Determine the (x, y) coordinate at the center of the cell enclosing the given text.  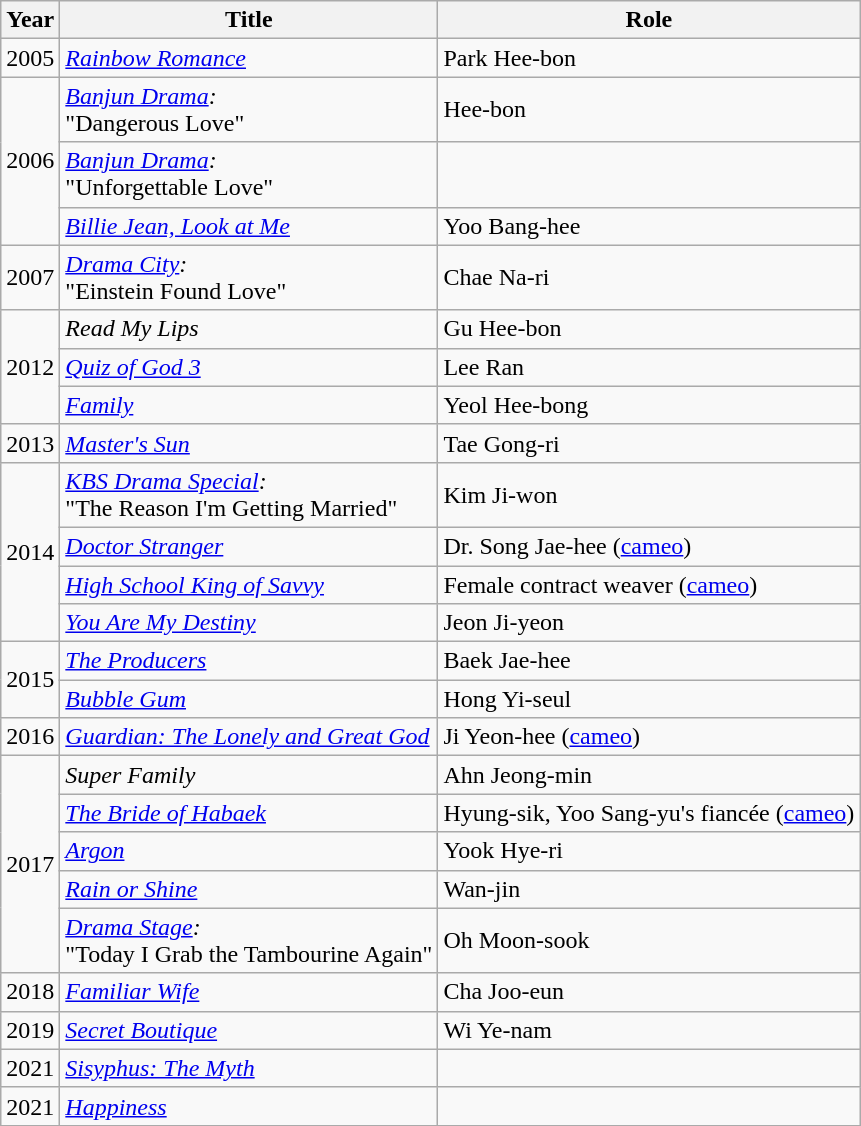
Year (30, 20)
Kim Ji-won (649, 494)
Title (249, 20)
Yoo Bang-hee (649, 226)
2006 (30, 161)
The Bride of Habaek (249, 813)
Family (249, 405)
Wan-jin (649, 889)
2005 (30, 58)
Argon (249, 851)
Park Hee-bon (649, 58)
The Producers (249, 661)
High School King of Savvy (249, 585)
Ahn Jeong-min (649, 775)
Oh Moon-sook (649, 940)
Hong Yi-seul (649, 699)
Super Family (249, 775)
2016 (30, 737)
Rain or Shine (249, 889)
2018 (30, 992)
Yook Hye-ri (649, 851)
2013 (30, 443)
Drama City:"Einstein Found Love" (249, 278)
Dr. Song Jae-hee (cameo) (649, 546)
Quiz of God 3 (249, 367)
Secret Boutique (249, 1030)
2014 (30, 552)
Billie Jean, Look at Me (249, 226)
Ji Yeon-hee (cameo) (649, 737)
You Are My Destiny (249, 623)
2017 (30, 864)
Hee-bon (649, 110)
Master's Sun (249, 443)
Doctor Stranger (249, 546)
Lee Ran (649, 367)
Banjun Drama:"Unforgettable Love" (249, 174)
Happiness (249, 1106)
2012 (30, 367)
Role (649, 20)
Cha Joo-eun (649, 992)
Gu Hee-bon (649, 329)
2015 (30, 680)
Yeol Hee-bong (649, 405)
2019 (30, 1030)
Chae Na-ri (649, 278)
Female contract weaver (cameo) (649, 585)
Guardian: The Lonely and Great God (249, 737)
KBS Drama Special:"The Reason I'm Getting Married" (249, 494)
Familiar Wife (249, 992)
Sisyphus: The Myth (249, 1068)
Banjun Drama:"Dangerous Love" (249, 110)
Tae Gong-ri (649, 443)
Rainbow Romance (249, 58)
2007 (30, 278)
Hyung-sik, Yoo Sang-yu's fiancée (cameo) (649, 813)
Drama Stage:"Today I Grab the Tambourine Again" (249, 940)
Read My Lips (249, 329)
Wi Ye-nam (649, 1030)
Jeon Ji-yeon (649, 623)
Bubble Gum (249, 699)
Baek Jae-hee (649, 661)
